Scan for the cell matching the given text and deliver its [x, y] coordinate at center. 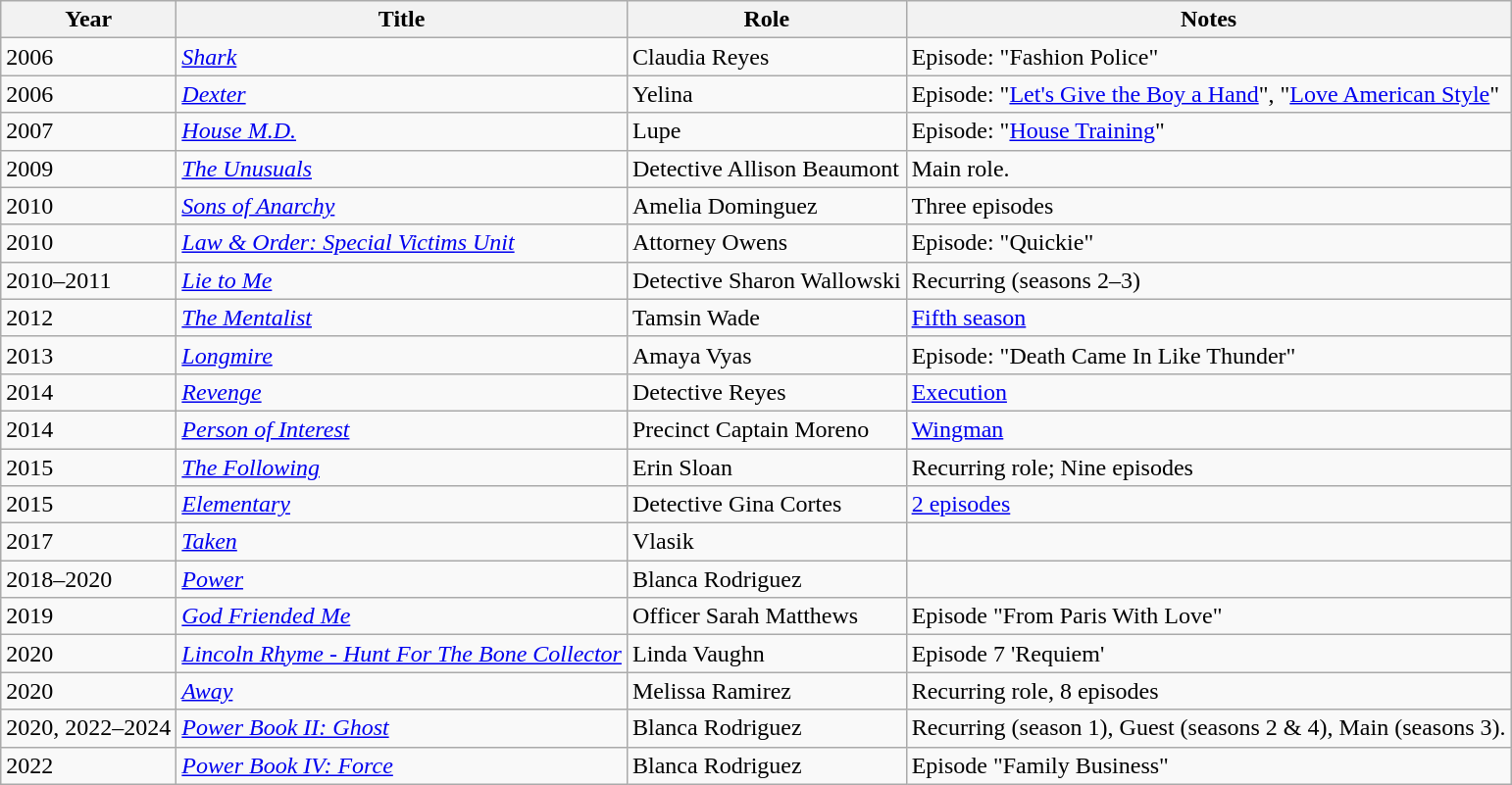
Role [767, 20]
Precinct Captain Moreno [767, 429]
Wingman [1208, 429]
Notes [1208, 20]
Detective Reyes [767, 392]
Recurring (seasons 2–3) [1208, 280]
Claudia Reyes [767, 57]
Recurring role, 8 episodes [1208, 691]
Taken [402, 542]
Linda Vaughn [767, 654]
Away [402, 691]
Melissa Ramirez [767, 691]
Sons of Anarchy [402, 206]
Episode "From Paris With Love" [1208, 616]
2012 [88, 318]
Shark [402, 57]
Amelia Dominguez [767, 206]
Detective Gina Cortes [767, 505]
Dexter [402, 94]
Person of Interest [402, 429]
Recurring (season 1), Guest (seasons 2 & 4), Main (seasons 3). [1208, 728]
Lincoln Rhyme - Hunt For The Bone Collector [402, 654]
Recurring role; Nine episodes [1208, 467]
House M.D. [402, 131]
God Friended Me [402, 616]
Fifth season [1208, 318]
Revenge [402, 392]
Execution [1208, 392]
Yelina [767, 94]
2017 [88, 542]
2020, 2022–2024 [88, 728]
Main role. [1208, 169]
2018–2020 [88, 579]
Power Book IV: Force [402, 765]
2019 [88, 616]
Lupe [767, 131]
Longmire [402, 355]
Three episodes [1208, 206]
2009 [88, 169]
2007 [88, 131]
2010–2011 [88, 280]
Officer Sarah Matthews [767, 616]
Episode: "Fashion Police" [1208, 57]
The Unusuals [402, 169]
Detective Sharon Wallowski [767, 280]
Detective Allison Beaumont [767, 169]
Lie to Me [402, 280]
Episode: "House Training" [1208, 131]
Tamsin Wade [767, 318]
Law & Order: Special Victims Unit [402, 243]
Episode: "Quickie" [1208, 243]
Episode "Family Business" [1208, 765]
Erin Sloan [767, 467]
Episode: "Death Came In Like Thunder" [1208, 355]
Episode: "Let's Give the Boy a Hand", "Love American Style" [1208, 94]
The Following [402, 467]
Power [402, 579]
Episode 7 'Requiem' [1208, 654]
Power Book II: Ghost [402, 728]
Year [88, 20]
Vlasik [767, 542]
Elementary [402, 505]
Title [402, 20]
2022 [88, 765]
The Mentalist [402, 318]
2 episodes [1208, 505]
Amaya Vyas [767, 355]
Attorney Owens [767, 243]
2013 [88, 355]
